Scan for the cell matching the given text and deliver its (X, Y) coordinate at center. 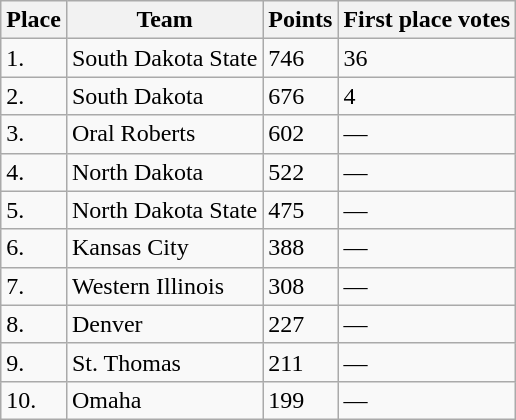
2. (34, 96)
211 (300, 362)
Denver (164, 324)
Place (34, 20)
6. (34, 248)
Team (164, 20)
South Dakota State (164, 58)
3. (34, 134)
4. (34, 172)
676 (300, 96)
1. (34, 58)
522 (300, 172)
388 (300, 248)
199 (300, 400)
Kansas City (164, 248)
308 (300, 286)
South Dakota (164, 96)
602 (300, 134)
5. (34, 210)
Omaha (164, 400)
227 (300, 324)
First place votes (427, 20)
10. (34, 400)
St. Thomas (164, 362)
475 (300, 210)
Oral Roberts (164, 134)
36 (427, 58)
4 (427, 96)
7. (34, 286)
North Dakota (164, 172)
746 (300, 58)
Western Illinois (164, 286)
8. (34, 324)
North Dakota State (164, 210)
9. (34, 362)
Points (300, 20)
